From the cell containing the given text, extract its center point as [X, Y] coordinate. 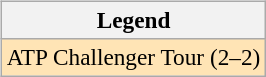
Legend [133, 20]
ATP Challenger Tour (2–2) [133, 57]
